Provide the (X, Y) coordinate of the cell's center where the given text is located.  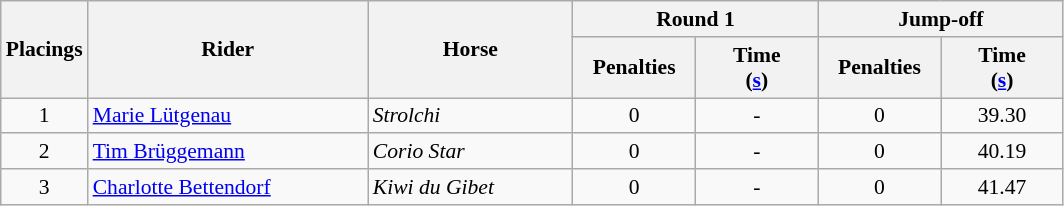
Tim Brüggemann (228, 152)
Strolchi (470, 116)
Placings (44, 50)
Jump-off (940, 19)
Corio Star (470, 152)
Kiwi du Gibet (470, 187)
Marie Lütgenau (228, 116)
39.30 (1002, 116)
Rider (228, 50)
Charlotte Bettendorf (228, 187)
Horse (470, 50)
Round 1 (696, 19)
40.19 (1002, 152)
41.47 (1002, 187)
1 (44, 116)
2 (44, 152)
3 (44, 187)
